Locate the cell with the specified text and output its [x, y] center coordinate. 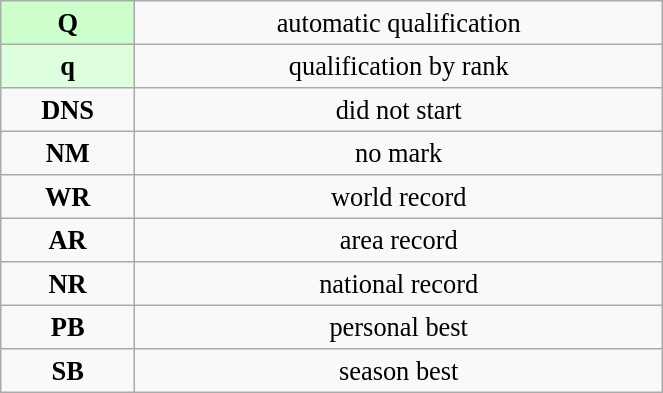
season best [399, 371]
DNS [68, 109]
did not start [399, 109]
PB [68, 327]
NR [68, 284]
personal best [399, 327]
qualification by rank [399, 66]
world record [399, 197]
Q [68, 22]
q [68, 66]
area record [399, 240]
WR [68, 197]
SB [68, 371]
AR [68, 240]
no mark [399, 153]
automatic qualification [399, 22]
national record [399, 284]
NM [68, 153]
